Detect which cell encompasses the target text, then output its [X, Y] center coordinate. 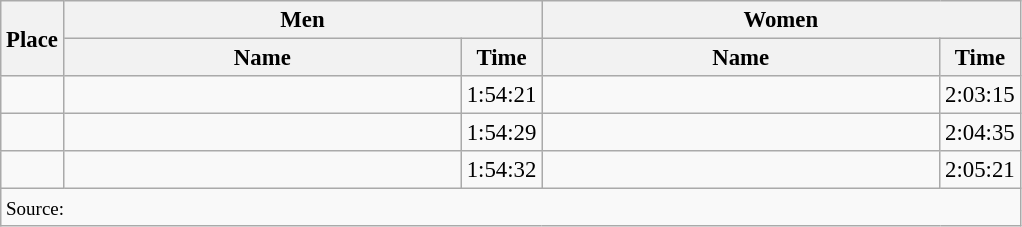
Women [781, 20]
1:54:32 [501, 170]
2:03:15 [980, 95]
1:54:29 [501, 133]
Men [302, 20]
Place [32, 38]
2:04:35 [980, 133]
2:05:21 [980, 170]
1:54:21 [501, 95]
Source: [510, 208]
